Return the [x, y] coordinate for the center point of the cell that contains the specified text.  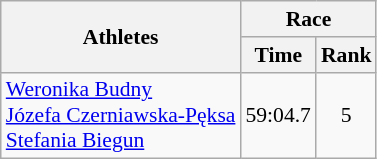
Weronika BudnyJózefa Czerniawska-PęksaStefania Biegun [121, 116]
Rank [346, 55]
Athletes [121, 36]
5 [346, 116]
Time [278, 55]
Race [308, 19]
59:04.7 [278, 116]
